Detect which cell encompasses the target text, then output its (x, y) center coordinate. 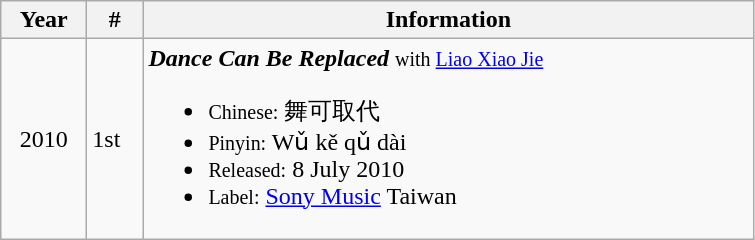
Year (44, 20)
Information (448, 20)
1st (115, 139)
# (115, 20)
Dance Can Be Replaced with Liao Xiao JieChinese: 舞可取代Pinyin: Wǔ kě qǔ dàiReleased: 8 July 2010Label: Sony Music Taiwan (448, 139)
2010 (44, 139)
